Determine the [X, Y] coordinate at the center of the cell enclosing the given text.  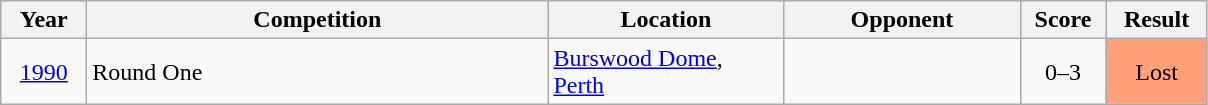
1990 [44, 72]
Burswood Dome, Perth [666, 72]
Year [44, 20]
Opponent [902, 20]
Round One [318, 72]
Result [1156, 20]
Competition [318, 20]
Score [1063, 20]
0–3 [1063, 72]
Lost [1156, 72]
Location [666, 20]
